Capture the cell that displays the provided text and extract its [X, Y] central coordinate. 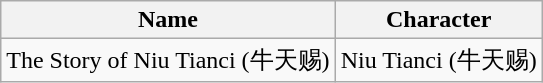
Name [168, 20]
Niu Tianci (牛天赐) [438, 60]
The Story of Niu Tianci (牛天赐) [168, 60]
Character [438, 20]
